Search for the cell housing the specified text and yield its (X, Y) center coordinate. 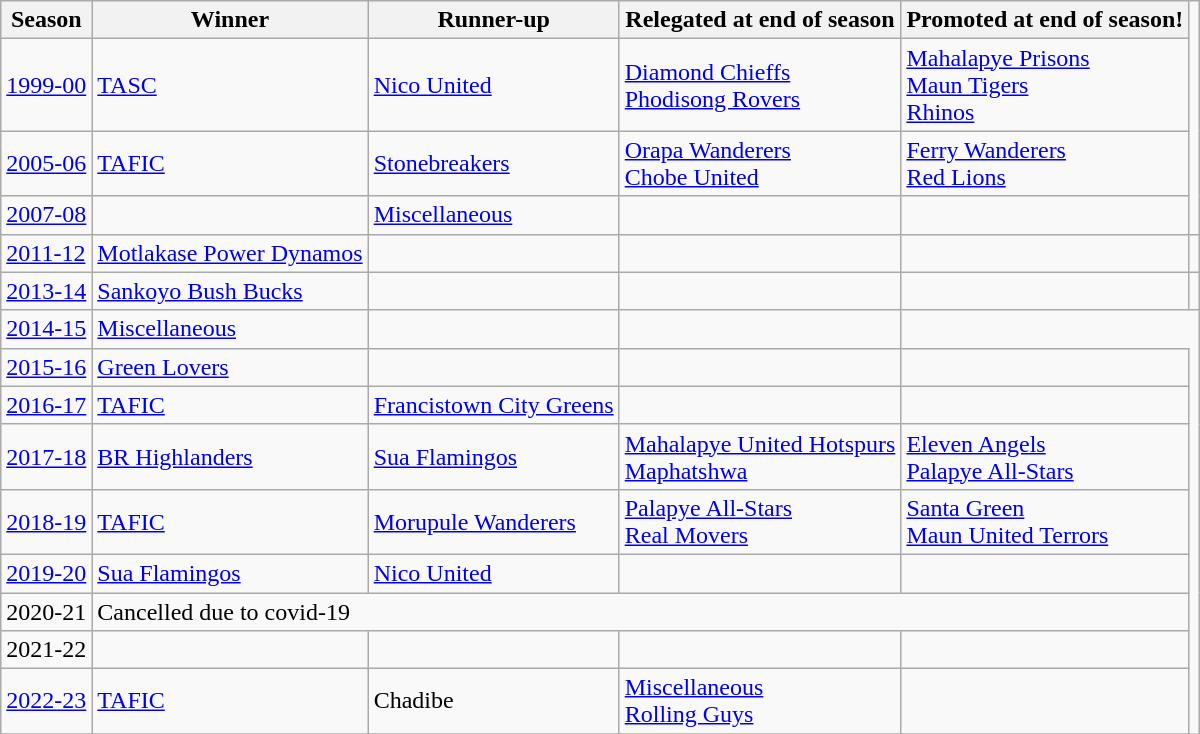
Season (46, 20)
Sankoyo Bush Bucks (230, 291)
Diamond ChieffsPhodisong Rovers (760, 85)
2017-18 (46, 456)
Eleven AngelsPalapye All-Stars (1045, 456)
Relegated at end of season (760, 20)
2020-21 (46, 611)
Promoted at end of season! (1045, 20)
Mahalapye United HotspursMaphatshwa (760, 456)
2014-15 (46, 329)
Cancelled due to covid-19 (640, 611)
2021-22 (46, 650)
Motlakase Power Dynamos (230, 253)
Green Lovers (230, 367)
Palapye All-StarsReal Movers (760, 522)
2016-17 (46, 405)
Orapa WanderersChobe United (760, 164)
Morupule Wanderers (494, 522)
2015-16 (46, 367)
2018-19 (46, 522)
Runner-up (494, 20)
Santa GreenMaun United Terrors (1045, 522)
TASC (230, 85)
2013-14 (46, 291)
Chadibe (494, 702)
Francistown City Greens (494, 405)
2011-12 (46, 253)
MiscellaneousRolling Guys (760, 702)
2022-23 (46, 702)
Mahalapye PrisonsMaun TigersRhinos (1045, 85)
1999-00 (46, 85)
2019-20 (46, 573)
2005-06 (46, 164)
Winner (230, 20)
2007-08 (46, 215)
Ferry WanderersRed Lions (1045, 164)
Stonebreakers (494, 164)
BR Highlanders (230, 456)
